Find where the given text appears and provide that cell's center as (x, y) coordinate. 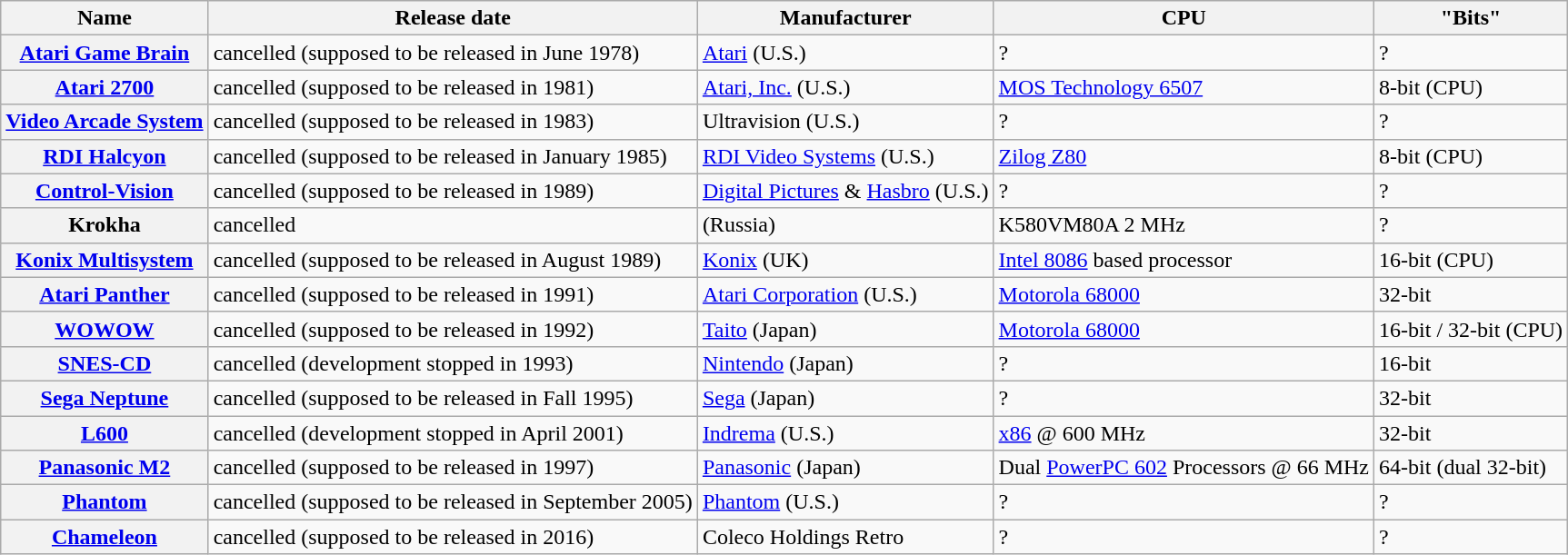
Control-Vision (105, 191)
cancelled (supposed to be released in 1992) (453, 329)
cancelled (development stopped in April 2001) (453, 433)
WOWOW (105, 329)
Ultravision (U.S.) (845, 122)
Konix Multisystem (105, 260)
cancelled (supposed to be released in 1991) (453, 294)
RDI Video Systems (U.S.) (845, 156)
cancelled (supposed to be released in 1983) (453, 122)
Sega Neptune (105, 398)
cancelled (supposed to be released in August 1989) (453, 260)
Coleco Holdings Retro (845, 537)
x86 @ 600 MHz (1183, 433)
Sega (Japan) (845, 398)
Panasonic M2 (105, 468)
Atari, Inc. (U.S.) (845, 87)
cancelled (supposed to be released in June 1978) (453, 53)
Zilog Z80 (1183, 156)
Nintendo (Japan) (845, 363)
RDI Halcyon (105, 156)
cancelled (supposed to be released in 1997) (453, 468)
SNES-CD (105, 363)
cancelled (supposed to be released in 1981) (453, 87)
Digital Pictures & Hasbro (U.S.) (845, 191)
Release date (453, 18)
Atari 2700 (105, 87)
Name (105, 18)
Chameleon (105, 537)
Atari Game Brain (105, 53)
(Russia) (845, 225)
MOS Technology 6507 (1183, 87)
cancelled (supposed to be released in 2016) (453, 537)
Atari Corporation (U.S.) (845, 294)
cancelled (supposed to be released in January 1985) (453, 156)
cancelled (supposed to be released in Fall 1995) (453, 398)
64-bit (dual 32-bit) (1471, 468)
16-bit (CPU) (1471, 260)
Krokha (105, 225)
L600 (105, 433)
Atari Panther (105, 294)
Konix (UK) (845, 260)
16-bit (1471, 363)
Panasonic (Japan) (845, 468)
Manufacturer (845, 18)
Phantom (U.S.) (845, 502)
Intel 8086 based processor (1183, 260)
16-bit / 32-bit (CPU) (1471, 329)
Dual PowerPC 602 Processors @ 66 MHz (1183, 468)
cancelled (supposed to be released in September 2005) (453, 502)
Video Arcade System (105, 122)
cancelled (453, 225)
Phantom (105, 502)
"Bits" (1471, 18)
Atari (U.S.) (845, 53)
CPU (1183, 18)
Taito (Japan) (845, 329)
cancelled (supposed to be released in 1989) (453, 191)
cancelled (development stopped in 1993) (453, 363)
K580VM80A 2 MHz (1183, 225)
Indrema (U.S.) (845, 433)
